Output the (X, Y) coordinate of the center of the cell containing the given text.  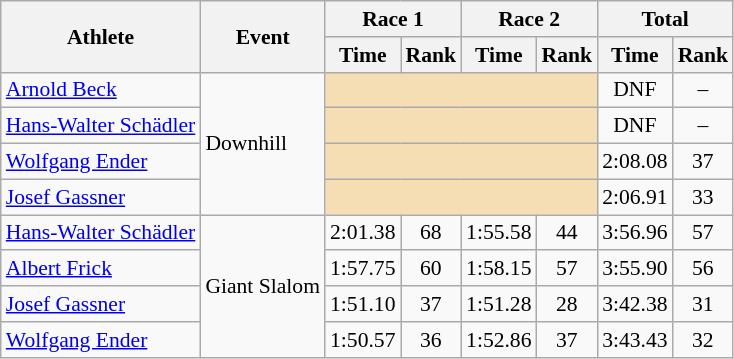
1:51.28 (498, 304)
Athlete (101, 36)
31 (704, 304)
2:08.08 (634, 162)
28 (568, 304)
Downhill (262, 143)
1:57.75 (362, 269)
Race 1 (393, 19)
Arnold Beck (101, 90)
60 (430, 269)
3:43.43 (634, 340)
Event (262, 36)
68 (430, 233)
1:51.10 (362, 304)
1:58.15 (498, 269)
2:01.38 (362, 233)
33 (704, 197)
Race 2 (529, 19)
1:52.86 (498, 340)
44 (568, 233)
3:55.90 (634, 269)
3:42.38 (634, 304)
Total (665, 19)
2:06.91 (634, 197)
36 (430, 340)
3:56.96 (634, 233)
Albert Frick (101, 269)
Giant Slalom (262, 286)
56 (704, 269)
32 (704, 340)
1:55.58 (498, 233)
1:50.57 (362, 340)
